Locate the cell with the specified text and output its [X, Y] center coordinate. 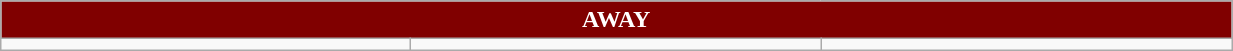
AWAY [616, 20]
